Scan for the cell matching the given text and deliver its [X, Y] coordinate at center. 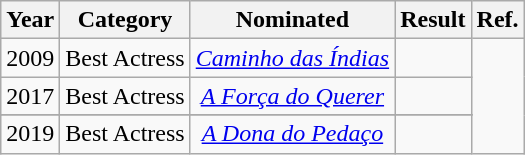
Nominated [292, 20]
2019 [30, 134]
A Dona do Pedaço [292, 134]
Ref. [498, 20]
A Força do Querer [292, 96]
Result [433, 20]
2017 [30, 96]
2009 [30, 58]
Year [30, 20]
Category [125, 20]
Caminho das Índias [292, 58]
